Output the [x, y] coordinate of the center of the cell containing the given text.  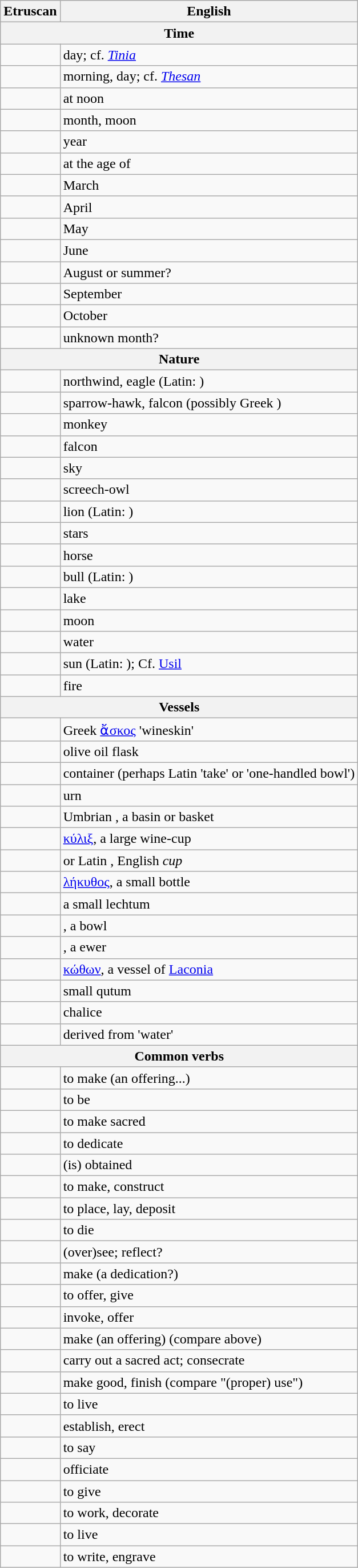
Greek ἄσκος 'wineskin' [209, 730]
sun (Latin: ); Cf. Usil [209, 664]
month, moon [209, 120]
May [209, 229]
invoke, offer [209, 1317]
(is) obtained [209, 1165]
make (an offering) (compare above) [209, 1339]
at the age of [209, 163]
fire [209, 686]
falcon [209, 446]
Nature [179, 359]
make good, finish (compare "(proper) use") [209, 1382]
small qutum [209, 991]
, a bowl [209, 926]
screech-owl [209, 490]
March [209, 185]
carry out a sacred act; consecrate [209, 1361]
lion (Latin: ) [209, 511]
to make (an offering...) [209, 1078]
to dedicate [209, 1143]
morning, day; cf. Thesan [209, 77]
to write, engrave [209, 1557]
moon [209, 620]
Time [179, 33]
sparrow-hawk, falcon (possibly Greek ) [209, 403]
to die [209, 1230]
unknown month? [209, 338]
April [209, 207]
northwind, eagle (Latin: ) [209, 381]
at noon [209, 98]
to place, lay, deposit [209, 1209]
κύλιξ, a large wine-cup [209, 839]
bull (Latin: ) [209, 577]
a small lechtum [209, 904]
derived from 'water' [209, 1034]
to offer, give [209, 1295]
to make, construct [209, 1187]
to give [209, 1491]
officiate [209, 1469]
monkey [209, 425]
to make sacred [209, 1121]
to be [209, 1099]
to say [209, 1447]
June [209, 250]
Etruscan [30, 11]
horse [209, 555]
stars [209, 533]
August or summer? [209, 273]
Umbrian , a basin or basket [209, 817]
Common verbs [179, 1056]
olive oil flask [209, 751]
to work, decorate [209, 1513]
container (perhaps Latin 'take' or 'one-handled bowl') [209, 773]
λήκυθος, a small bottle [209, 882]
(over)see; reflect? [209, 1252]
October [209, 316]
make (a dedication?) [209, 1274]
urn [209, 795]
year [209, 142]
chalice [209, 1013]
day; cf. Tinia [209, 55]
, a ewer [209, 947]
κώθων, a vessel of Laconia [209, 969]
or Latin , English cup [209, 861]
water [209, 642]
Vessels [179, 707]
English [209, 11]
September [209, 294]
lake [209, 598]
sky [209, 468]
establish, erect [209, 1426]
